Scan for the cell matching the given text and deliver its (X, Y) coordinate at center. 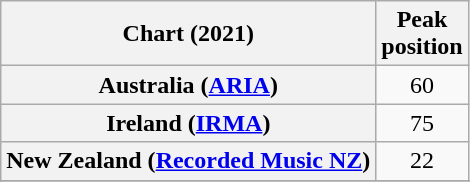
60 (422, 85)
New Zealand (Recorded Music NZ) (188, 161)
Australia (ARIA) (188, 85)
Ireland (IRMA) (188, 123)
Chart (2021) (188, 34)
Peakposition (422, 34)
75 (422, 123)
22 (422, 161)
